Identify which cell holds the provided text, then report its [x, y] central coordinate. 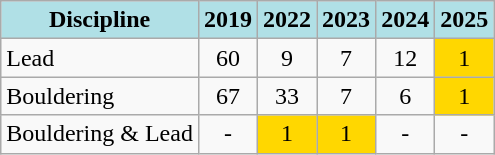
2019 [228, 20]
2024 [406, 20]
2025 [464, 20]
Discipline [100, 20]
12 [406, 58]
9 [288, 58]
Bouldering [100, 96]
6 [406, 96]
Lead [100, 58]
Bouldering & Lead [100, 134]
2023 [346, 20]
33 [288, 96]
2022 [288, 20]
60 [228, 58]
67 [228, 96]
